Locate the cell with the specified text and output its [X, Y] center coordinate. 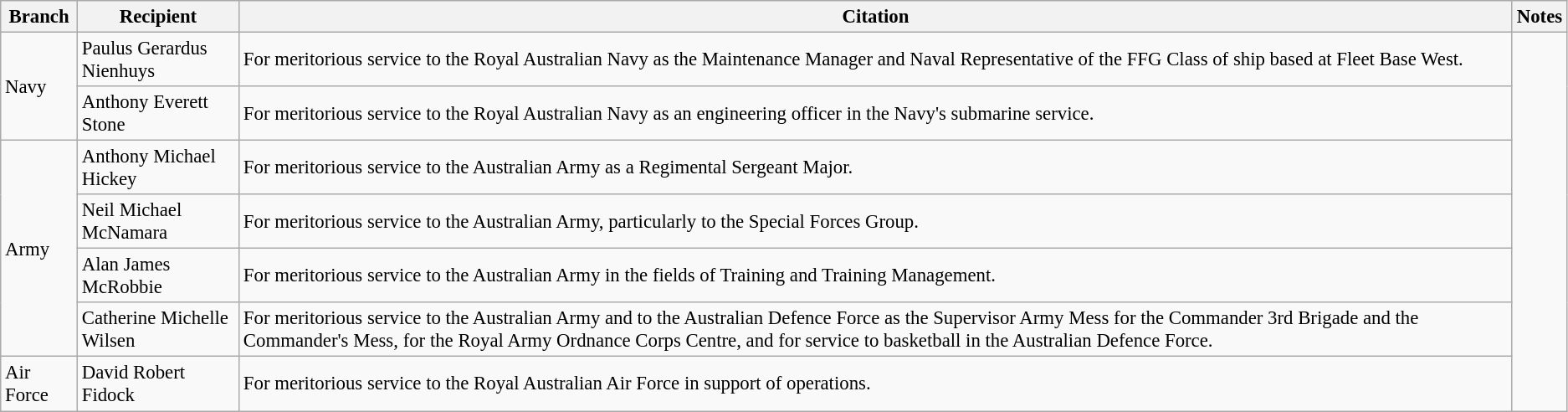
Paulus Gerardus Nienhuys [157, 60]
For meritorious service to the Australian Army, particularly to the Special Forces Group. [876, 221]
Navy [39, 87]
Catherine Michelle Wilsen [157, 330]
Alan James McRobbie [157, 276]
For meritorious service to the Royal Australian Air Force in support of operations. [876, 384]
Air Force [39, 384]
Notes [1540, 17]
Anthony Michael Hickey [157, 167]
For meritorious service to the Australian Army as a Regimental Sergeant Major. [876, 167]
Neil Michael McNamara [157, 221]
Branch [39, 17]
For meritorious service to the Royal Australian Navy as an engineering officer in the Navy's submarine service. [876, 114]
David Robert Fidock [157, 384]
Citation [876, 17]
Recipient [157, 17]
Anthony Everett Stone [157, 114]
Army [39, 249]
For meritorious service to the Australian Army in the fields of Training and Training Management. [876, 276]
